Return [X, Y] of the center of cell containing provided text 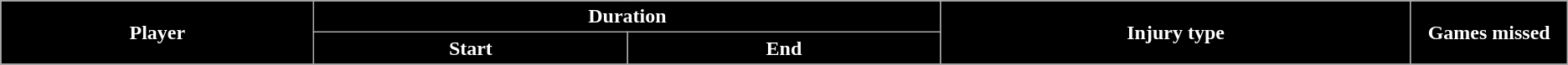
Games missed [1489, 32]
Duration [627, 17]
Injury type [1176, 32]
End [784, 48]
Start [471, 48]
Player [157, 32]
